Provide the (X, Y) coordinate of the cell's center where the given text is located.  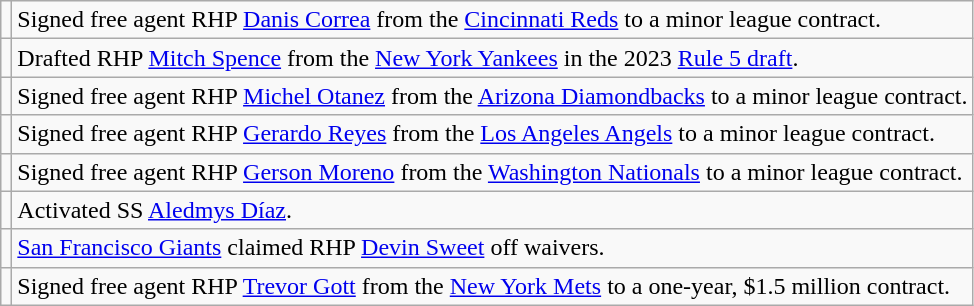
Activated SS Aledmys Díaz. (492, 210)
San Francisco Giants claimed RHP Devin Sweet off waivers. (492, 248)
Signed free agent RHP Michel Otanez from the Arizona Diamondbacks to a minor league contract. (492, 96)
Signed free agent RHP Trevor Gott from the New York Mets to a one-year, $1.5 million contract. (492, 286)
Signed free agent RHP Gerson Moreno from the Washington Nationals to a minor league contract. (492, 172)
Signed free agent RHP Gerardo Reyes from the Los Angeles Angels to a minor league contract. (492, 134)
Drafted RHP Mitch Spence from the New York Yankees in the 2023 Rule 5 draft. (492, 58)
Signed free agent RHP Danis Correa from the Cincinnati Reds to a minor league contract. (492, 20)
